Capture the cell that displays the provided text and extract its (X, Y) central coordinate. 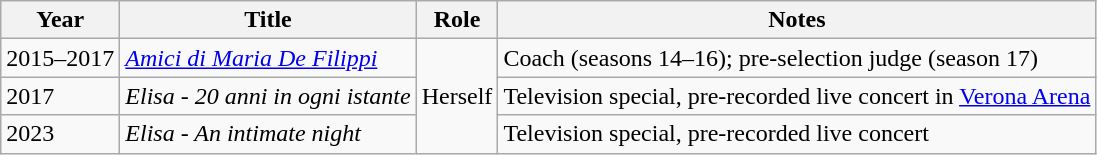
Year (60, 20)
Herself (457, 96)
Coach (seasons 14–16); pre-selection judge (season 17) (797, 58)
Title (268, 20)
2015–2017 (60, 58)
Notes (797, 20)
Elisa - An intimate night (268, 134)
Television special, pre-recorded live concert in Verona Arena (797, 96)
Role (457, 20)
Television special, pre-recorded live concert (797, 134)
2017 (60, 96)
2023 (60, 134)
Amici di Maria De Filippi (268, 58)
Elisa - 20 anni in ogni istante (268, 96)
